Pinpoint the cell where the given text exists, returning its (x, y) midpoint coordinate. 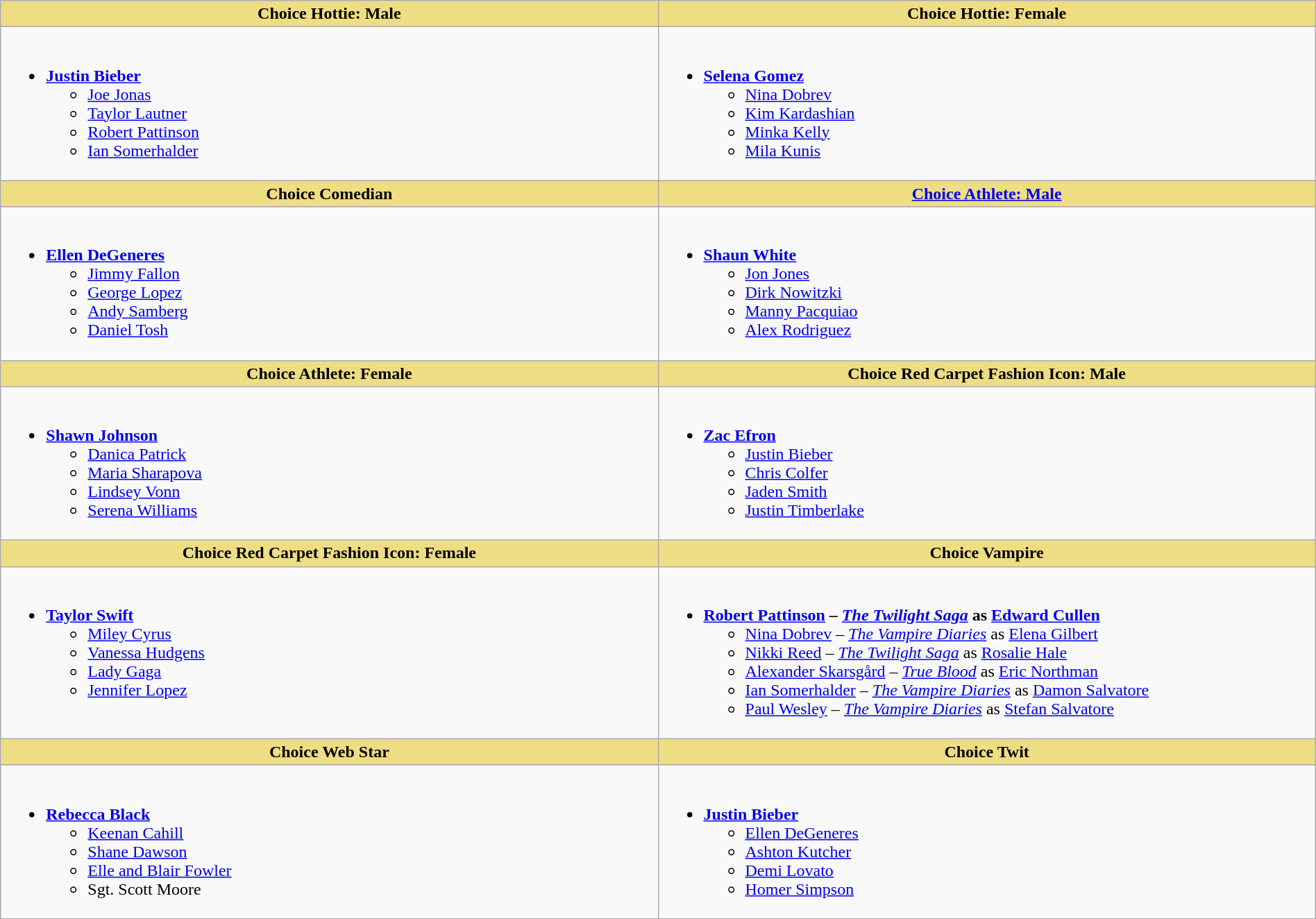
Choice Red Carpet Fashion Icon: Female (329, 553)
Rebecca BlackKeenan CahillShane DawsonElle and Blair FowlerSgt. Scott Moore (329, 841)
Justin BieberEllen DeGeneresAshton KutcherDemi LovatoHomer Simpson (987, 841)
Choice Web Star (329, 752)
Choice Vampire (987, 553)
Choice Twit (987, 752)
Choice Athlete: Male (987, 194)
Shawn JohnsonDanica PatrickMaria SharapovaLindsey VonnSerena Williams (329, 464)
Zac EfronJustin BieberChris ColferJaden SmithJustin Timberlake (987, 464)
Choice Hottie: Male (329, 14)
Choice Athlete: Female (329, 373)
Shaun WhiteJon JonesDirk NowitzkiManny PacquiaoAlex Rodriguez (987, 283)
Justin BieberJoe JonasTaylor LautnerRobert PattinsonIan Somerhalder (329, 104)
Ellen DeGeneresJimmy FallonGeorge LopezAndy SambergDaniel Tosh (329, 283)
Choice Red Carpet Fashion Icon: Male (987, 373)
Choice Comedian (329, 194)
Choice Hottie: Female (987, 14)
Selena GomezNina DobrevKim KardashianMinka KellyMila Kunis (987, 104)
Taylor SwiftMiley CyrusVanessa HudgensLady GagaJennifer Lopez (329, 652)
